Locate the cell with the specified text and output its (x, y) center coordinate. 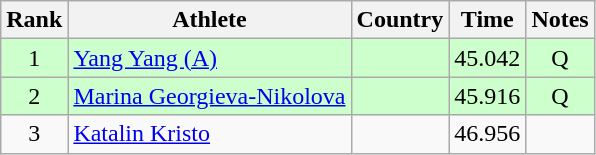
45.916 (488, 96)
Katalin Kristo (210, 134)
Yang Yang (A) (210, 58)
Rank (34, 20)
1 (34, 58)
46.956 (488, 134)
Athlete (210, 20)
Country (400, 20)
45.042 (488, 58)
2 (34, 96)
Notes (560, 20)
3 (34, 134)
Time (488, 20)
Marina Georgieva-Nikolova (210, 96)
